Identify which cell holds the provided text, then report its [x, y] central coordinate. 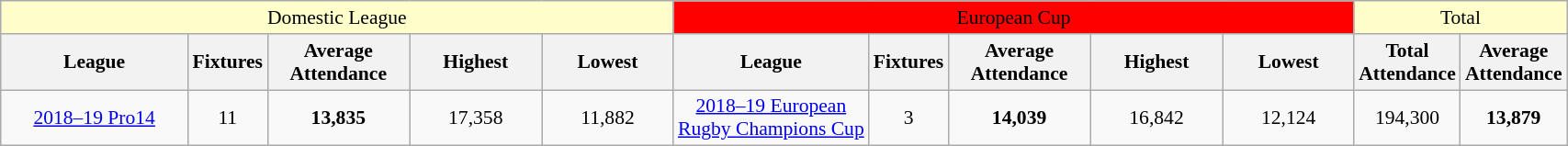
11 [228, 118]
13,835 [338, 118]
12,124 [1288, 118]
194,300 [1407, 118]
2018–19 Pro14 [95, 118]
14,039 [1020, 118]
3 [908, 118]
Domestic League [337, 17]
11,882 [608, 118]
European Cup [1014, 17]
2018–19 European Rugby Champions Cup [772, 118]
Total Attendance [1407, 62]
17,358 [476, 118]
Total [1461, 17]
16,842 [1156, 118]
13,879 [1514, 118]
